Scan for the cell matching the given text and deliver its [x, y] coordinate at center. 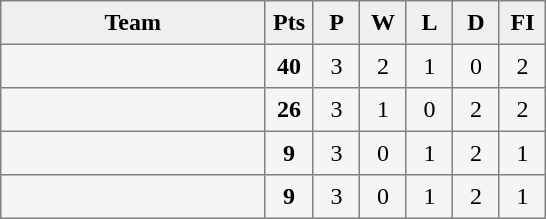
Team [133, 23]
L [429, 23]
FI [522, 23]
Pts [289, 23]
P [336, 23]
D [476, 23]
40 [289, 66]
W [383, 23]
26 [289, 110]
